Detect which cell encompasses the target text, then output its (x, y) center coordinate. 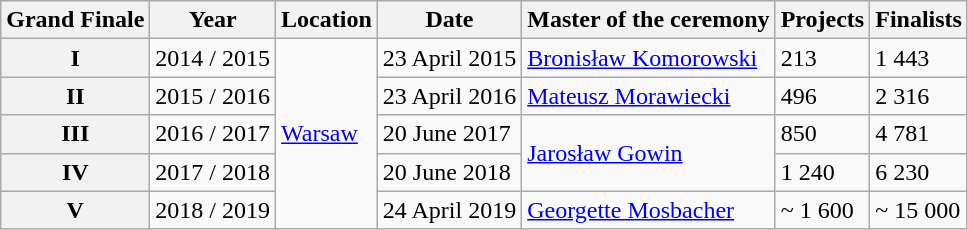
IV (76, 172)
2014 / 2015 (213, 58)
2015 / 2016 (213, 96)
2 316 (919, 96)
Finalists (919, 20)
~ 1 600 (822, 210)
2018 / 2019 (213, 210)
II (76, 96)
496 (822, 96)
23 April 2015 (449, 58)
20 June 2018 (449, 172)
850 (822, 134)
V (76, 210)
2016 / 2017 (213, 134)
III (76, 134)
Projects (822, 20)
I (76, 58)
Jarosław Gowin (648, 153)
Year (213, 20)
Georgette Mosbacher (648, 210)
24 April 2019 (449, 210)
Bronisław Komorowski (648, 58)
Date (449, 20)
2017 / 2018 (213, 172)
Master of the ceremony (648, 20)
Location (327, 20)
Warsaw (327, 134)
Grand Finale (76, 20)
20 June 2017 (449, 134)
1 443 (919, 58)
1 240 (822, 172)
23 April 2016 (449, 96)
~ 15 000 (919, 210)
Mateusz Morawiecki (648, 96)
6 230 (919, 172)
4 781 (919, 134)
213 (822, 58)
